For the text-containing cell, return its midpoint in (X, Y) coordinate format. 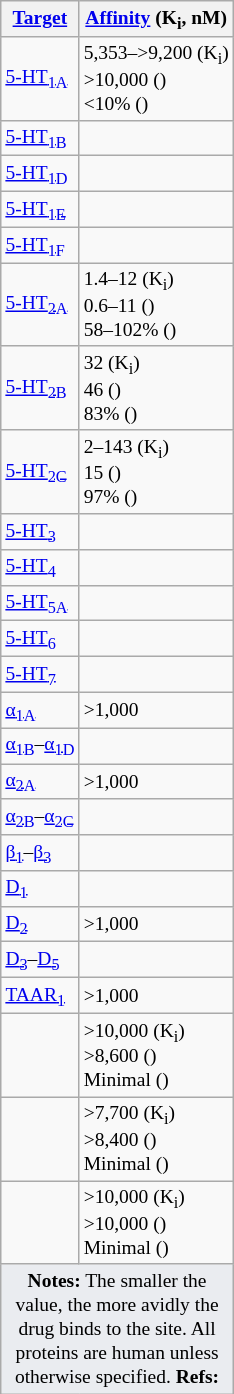
D3–D5 (40, 960)
5-HT1F (40, 245)
D1 (40, 889)
TAAR1 (40, 996)
5-HT1E (40, 209)
>10,000 (Ki)>8,600 ()Minimal () (156, 1055)
5-HT2A (40, 305)
α2A (40, 782)
β1–β3 (40, 853)
α2B–α2C (40, 817)
5-HT6 (40, 639)
5-HT7 (40, 674)
5-HT2B (40, 388)
5,353–>9,200 (Ki)>10,000 ()<10% () (156, 78)
5-HT2C (40, 472)
Affinity (Ki, nM) (156, 19)
32 (Ki)46 ()83% () (156, 388)
5-HT3 (40, 532)
>7,700 (Ki)>8,400 ()Minimal () (156, 1139)
Notes: The smaller the value, the more avidly the drug binds to the site. All proteins are human unless otherwise specified. Refs: (118, 1328)
Target (40, 19)
>10,000 (Ki)>10,000 ()Minimal () (156, 1223)
5-HT4 (40, 567)
D2 (40, 924)
5-HT1A (40, 78)
5-HT5A (40, 603)
α1B–α1D (40, 746)
α1A (40, 710)
5-HT1B (40, 138)
2–143 (Ki)15 ()97% () (156, 472)
1.4–12 (Ki)0.6–11 ()58–102% () (156, 305)
5-HT1D (40, 174)
